Locate the cell with the specified text and output its [X, Y] center coordinate. 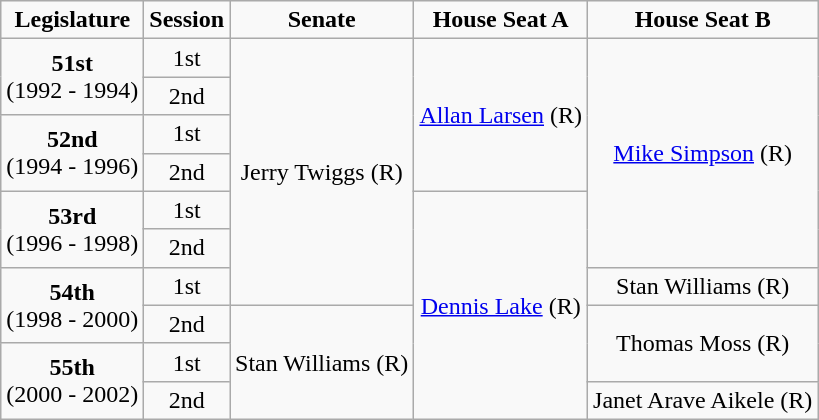
Mike Simpson (R) [703, 153]
Dennis Lake (R) [501, 305]
Jerry Twiggs (R) [322, 172]
Janet Arave Aikele (R) [703, 400]
54th (1998 - 2000) [72, 305]
Thomas Moss (R) [703, 343]
52nd (1994 - 1996) [72, 153]
51st (1992 - 1994) [72, 77]
55th (2000 - 2002) [72, 381]
Allan Larsen (R) [501, 115]
Senate [322, 20]
Legislature [72, 20]
House Seat A [501, 20]
Session [187, 20]
53rd (1996 - 1998) [72, 229]
House Seat B [703, 20]
